Detect which cell encompasses the target text, then output its (x, y) center coordinate. 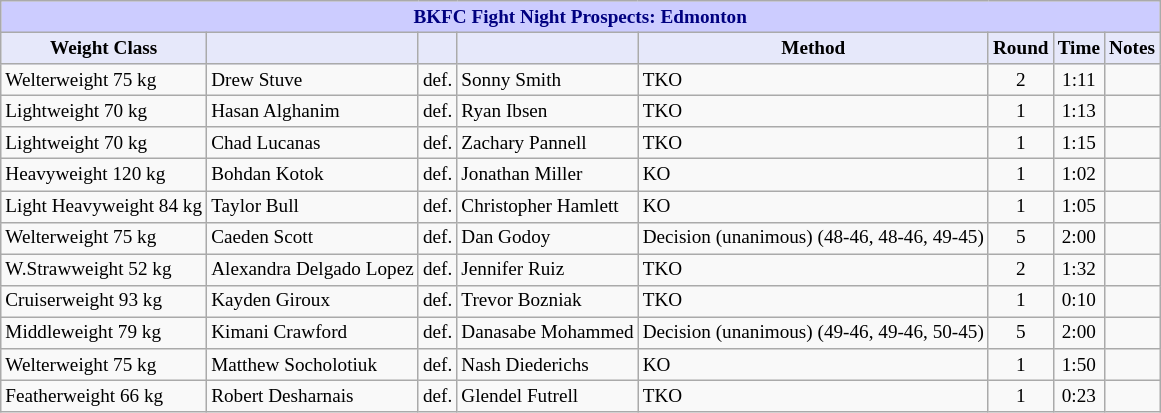
Kayden Giroux (313, 301)
Featherweight 66 kg (104, 396)
Matthew Socholotiuk (313, 365)
1:15 (1078, 143)
Light Heavyweight 84 kg (104, 206)
0:10 (1078, 301)
Christopher Hamlett (548, 206)
1:50 (1078, 365)
Jennifer Ruiz (548, 270)
0:23 (1078, 396)
Cruiserweight 93 kg (104, 301)
Dan Godoy (548, 238)
1:11 (1078, 80)
1:32 (1078, 270)
Kimani Crawford (313, 333)
Round (1020, 48)
Zachary Pannell (548, 143)
Time (1078, 48)
Notes (1132, 48)
Taylor Bull (313, 206)
Hasan Alghanim (313, 111)
Chad Lucanas (313, 143)
Nash Diederichs (548, 365)
Danasabe Mohammed (548, 333)
Bohdan Kotok (313, 175)
1:02 (1078, 175)
1:05 (1078, 206)
Glendel Futrell (548, 396)
Robert Desharnais (313, 396)
Sonny Smith (548, 80)
Heavyweight 120 kg (104, 175)
Decision (unanimous) (48-46, 48-46, 49-45) (813, 238)
BKFC Fight Night Prospects: Edmonton (580, 17)
Middleweight 79 kg (104, 333)
Weight Class (104, 48)
Decision (unanimous) (49-46, 49-46, 50-45) (813, 333)
Caeden Scott (313, 238)
Method (813, 48)
Trevor Bozniak (548, 301)
Jonathan Miller (548, 175)
1:13 (1078, 111)
W.Strawweight 52 kg (104, 270)
Ryan Ibsen (548, 111)
Drew Stuve (313, 80)
Alexandra Delgado Lopez (313, 270)
